Output the [x, y] coordinate of the center of the cell containing the given text.  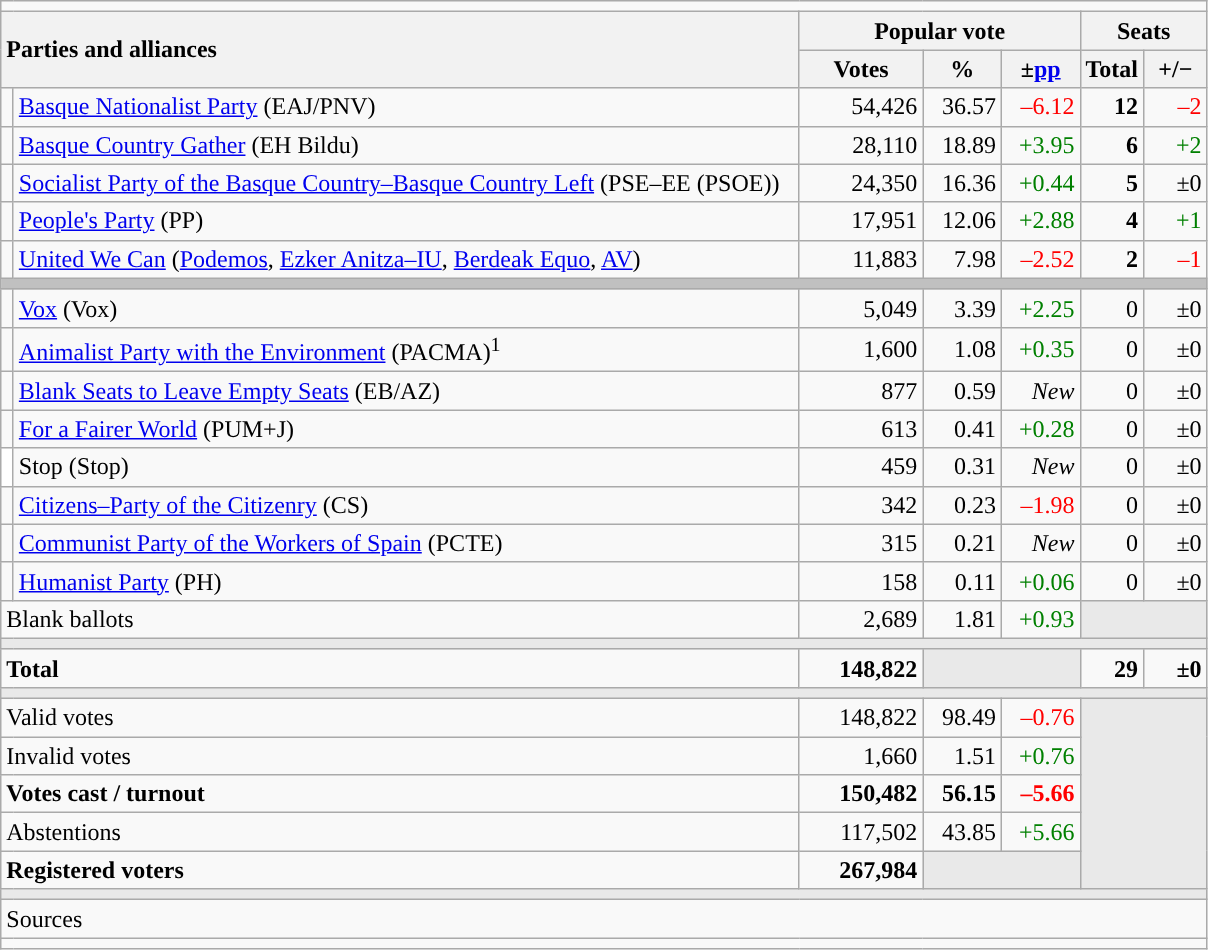
1.08 [962, 350]
Blank Seats to Leave Empty Seats (EB/AZ) [406, 391]
28,110 [861, 145]
6 [1112, 145]
1,660 [861, 756]
0.23 [962, 505]
Valid votes [400, 718]
24,350 [861, 183]
+2 [1176, 145]
459 [861, 467]
158 [861, 581]
+0.76 [1040, 756]
12.06 [962, 221]
Seats [1144, 31]
0.41 [962, 429]
Votes [861, 69]
0.11 [962, 581]
17,951 [861, 221]
0.31 [962, 467]
Citizens–Party of the Citizenry (CS) [406, 505]
12 [1112, 107]
18.89 [962, 145]
16.36 [962, 183]
5,049 [861, 308]
+/− [1176, 69]
Stop (Stop) [406, 467]
Basque Country Gather (EH Bildu) [406, 145]
For a Fairer World (PUM+J) [406, 429]
Basque Nationalist Party (EAJ/PNV) [406, 107]
11,883 [861, 259]
–6.12 [1040, 107]
36.57 [962, 107]
150,482 [861, 794]
2 [1112, 259]
Vox (Vox) [406, 308]
Popular vote [940, 31]
+2.25 [1040, 308]
–2.52 [1040, 259]
Animalist Party with the Environment (PACMA)1 [406, 350]
117,502 [861, 832]
+1 [1176, 221]
Blank ballots [400, 619]
29 [1112, 668]
–1 [1176, 259]
Invalid votes [400, 756]
0.59 [962, 391]
43.85 [962, 832]
Registered voters [400, 870]
+3.95 [1040, 145]
% [962, 69]
Votes cast / turnout [400, 794]
–2 [1176, 107]
+0.06 [1040, 581]
613 [861, 429]
877 [861, 391]
315 [861, 543]
7.98 [962, 259]
1.81 [962, 619]
2,689 [861, 619]
+0.44 [1040, 183]
Humanist Party (PH) [406, 581]
Socialist Party of the Basque Country–Basque Country Left (PSE–EE (PSOE)) [406, 183]
–5.66 [1040, 794]
342 [861, 505]
–0.76 [1040, 718]
–1.98 [1040, 505]
5 [1112, 183]
1,600 [861, 350]
United We Can (Podemos, Ezker Anitza–IU, Berdeak Equo, AV) [406, 259]
People's Party (PP) [406, 221]
3.39 [962, 308]
54,426 [861, 107]
56.15 [962, 794]
+5.66 [1040, 832]
0.21 [962, 543]
267,984 [861, 870]
Sources [604, 919]
±pp [1040, 69]
Communist Party of the Workers of Spain (PCTE) [406, 543]
+0.35 [1040, 350]
1.51 [962, 756]
Parties and alliances [400, 50]
98.49 [962, 718]
4 [1112, 221]
Abstentions [400, 832]
+0.93 [1040, 619]
+0.28 [1040, 429]
+2.88 [1040, 221]
